Locate the cell with the specified text and output its (x, y) center coordinate. 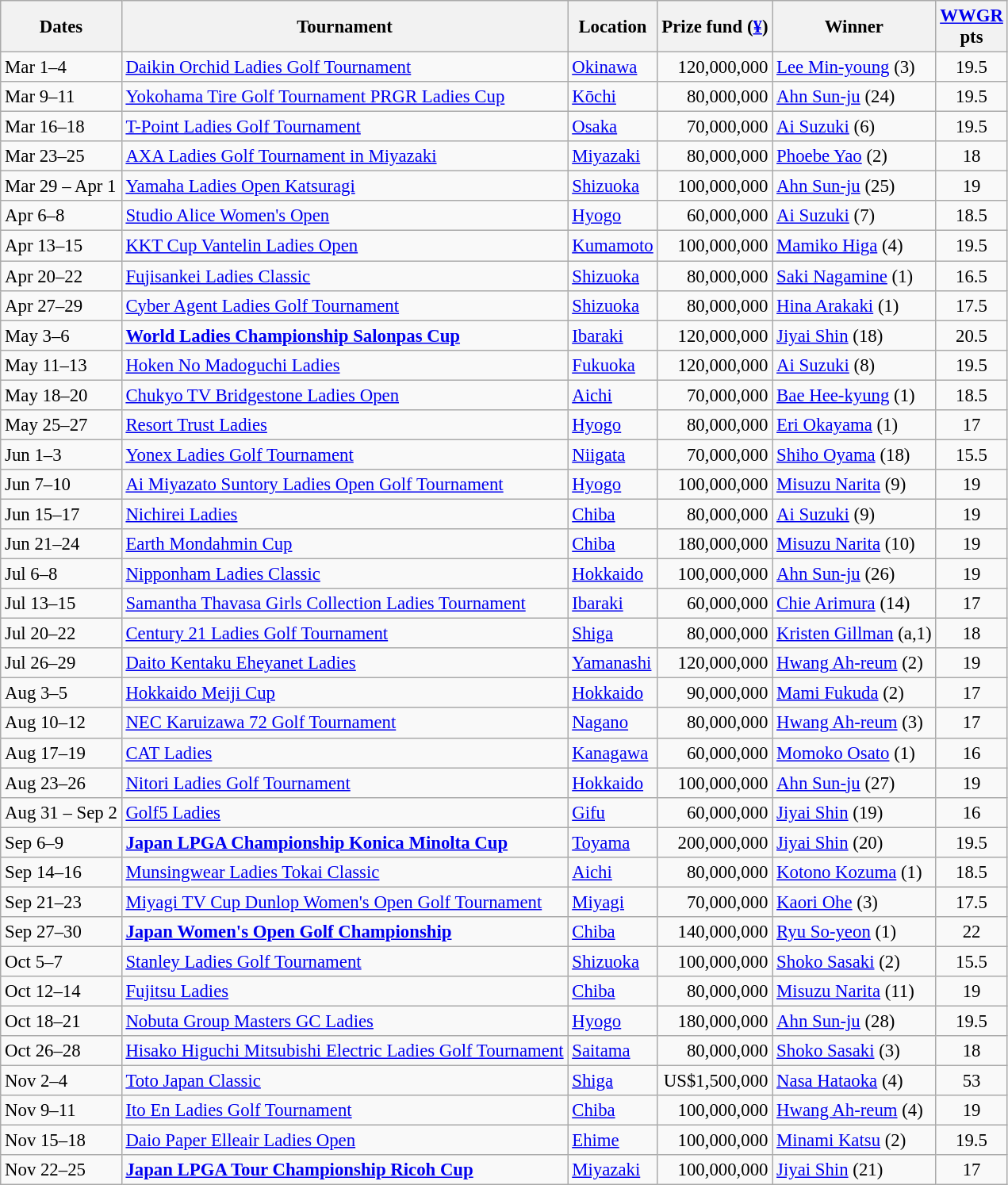
Kumamoto (612, 246)
Nasa Hataoka (4) (854, 1081)
Earth Mondahmin Cup (344, 544)
Saitama (612, 1051)
Hina Arakaki (1) (854, 305)
Mamiko Higa (4) (854, 246)
May 25–27 (61, 425)
Location (612, 27)
Apr 20–22 (61, 276)
Fukuoka (612, 365)
Eri Okayama (1) (854, 425)
Ai Miyazato Suntory Ladies Open Golf Tournament (344, 485)
53 (972, 1081)
Oct 18–21 (61, 1022)
Ahn Sun-ju (25) (854, 186)
Sep 21–23 (61, 902)
Mami Fukuda (2) (854, 693)
Oct 12–14 (61, 991)
Toyama (612, 842)
Japan LPGA Tour Championship Ricoh Cup (344, 1170)
Kaori Ohe (3) (854, 902)
Jun 21–24 (61, 544)
Oct 5–7 (61, 961)
Chukyo TV Bridgestone Ladies Open (344, 395)
Momoko Osato (1) (854, 753)
Jiyai Shin (21) (854, 1170)
Winner (854, 27)
Aug 17–19 (61, 753)
Misuzu Narita (11) (854, 991)
Nov 15–18 (61, 1141)
Century 21 Ladies Golf Tournament (344, 634)
Mar 23–25 (61, 156)
Ai Suzuki (8) (854, 365)
Miyagi TV Cup Dunlop Women's Open Golf Tournament (344, 902)
Jul 6–8 (61, 574)
Nov 9–11 (61, 1110)
Apr 6–8 (61, 217)
Hoken No Madoguchi Ladies (344, 365)
Daikin Orchid Ladies Golf Tournament (344, 67)
Resort Trust Ladies (344, 425)
Japan Women's Open Golf Championship (344, 932)
May 3–6 (61, 336)
Fujisankei Ladies Classic (344, 276)
May 11–13 (61, 365)
Ehime (612, 1141)
Nobuta Group Masters GC Ladies (344, 1022)
May 18–20 (61, 395)
T-Point Ladies Golf Tournament (344, 127)
Miyagi (612, 902)
Nov 2–4 (61, 1081)
Minami Katsu (2) (854, 1141)
Jul 13–15 (61, 604)
Okinawa (612, 67)
Stanley Ladies Golf Tournament (344, 961)
Cyber Agent Ladies Golf Tournament (344, 305)
Misuzu Narita (9) (854, 485)
Apr 27–29 (61, 305)
Ahn Sun-ju (26) (854, 574)
Lee Min-young (3) (854, 67)
Saki Nagamine (1) (854, 276)
Mar 16–18 (61, 127)
Munsingwear Ladies Tokai Classic (344, 872)
Hwang Ah-reum (4) (854, 1110)
Gifu (612, 812)
Tournament (344, 27)
AXA Ladies Golf Tournament in Miyazaki (344, 156)
Sep 14–16 (61, 872)
Ahn Sun-ju (24) (854, 97)
Sep 6–9 (61, 842)
Kristen Gillman (a,1) (854, 634)
Ahn Sun-ju (27) (854, 783)
Jiyai Shin (19) (854, 812)
KKT Cup Vantelin Ladies Open (344, 246)
90,000,000 (715, 693)
Ai Suzuki (9) (854, 514)
Jul 26–29 (61, 663)
Hwang Ah-reum (2) (854, 663)
Niigata (612, 454)
Jiyai Shin (20) (854, 842)
Ryu So-yeon (1) (854, 932)
Hwang Ah-reum (3) (854, 723)
16.5 (972, 276)
Shiho Oyama (18) (854, 454)
Mar 9–11 (61, 97)
Phoebe Yao (2) (854, 156)
Jun 15–17 (61, 514)
Mar 1–4 (61, 67)
Sep 27–30 (61, 932)
Jul 20–22 (61, 634)
Aug 10–12 (61, 723)
CAT Ladies (344, 753)
Ito En Ladies Golf Tournament (344, 1110)
Ai Suzuki (7) (854, 217)
Nichirei Ladies (344, 514)
Ai Suzuki (6) (854, 127)
Samantha Thavasa Girls Collection Ladies Tournament (344, 604)
Yonex Ladies Golf Tournament (344, 454)
WWGRpts (972, 27)
NEC Karuizawa 72 Golf Tournament (344, 723)
Aug 3–5 (61, 693)
Daito Kentaku Eheyanet Ladies (344, 663)
Ahn Sun-ju (28) (854, 1022)
Hokkaido Meiji Cup (344, 693)
Dates (61, 27)
World Ladies Championship Salonpas Cup (344, 336)
Oct 26–28 (61, 1051)
Shoko Sasaki (2) (854, 961)
200,000,000 (715, 842)
Osaka (612, 127)
Shoko Sasaki (3) (854, 1051)
Yamanashi (612, 663)
Apr 13–15 (61, 246)
Kōchi (612, 97)
Chie Arimura (14) (854, 604)
Mar 29 – Apr 1 (61, 186)
Nipponham Ladies Classic (344, 574)
140,000,000 (715, 932)
Golf5 Ladies (344, 812)
22 (972, 932)
Aug 31 – Sep 2 (61, 812)
Kotono Kozuma (1) (854, 872)
Aug 23–26 (61, 783)
Japan LPGA Championship Konica Minolta Cup (344, 842)
Prize fund (¥) (715, 27)
Daio Paper Elleair Ladies Open (344, 1141)
Kanagawa (612, 753)
Hisako Higuchi Mitsubishi Electric Ladies Golf Tournament (344, 1051)
Studio Alice Women's Open (344, 217)
Jun 7–10 (61, 485)
Misuzu Narita (10) (854, 544)
Nitori Ladies Golf Tournament (344, 783)
Jiyai Shin (18) (854, 336)
20.5 (972, 336)
Yamaha Ladies Open Katsuragi (344, 186)
Nagano (612, 723)
Toto Japan Classic (344, 1081)
Bae Hee-kyung (1) (854, 395)
Yokohama Tire Golf Tournament PRGR Ladies Cup (344, 97)
US$1,500,000 (715, 1081)
Jun 1–3 (61, 454)
Nov 22–25 (61, 1170)
Fujitsu Ladies (344, 991)
